Pinpoint the cell where the given text exists, returning its [x, y] midpoint coordinate. 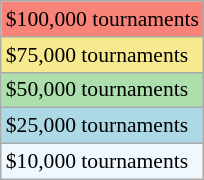
$50,000 tournaments [102, 90]
$100,000 tournaments [102, 19]
$25,000 tournaments [102, 126]
$75,000 tournaments [102, 55]
$10,000 tournaments [102, 162]
